Find where the given text appears and provide that cell's center as [X, Y] coordinate. 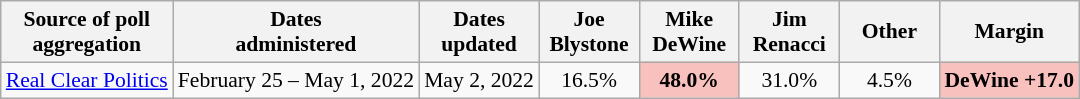
4.5% [889, 80]
Datesupdated [479, 32]
Real Clear Politics [87, 80]
48.0% [689, 80]
Margin [1009, 32]
MikeDeWine [689, 32]
16.5% [589, 80]
DeWine +17.0 [1009, 80]
February 25 – May 1, 2022 [296, 80]
31.0% [789, 80]
JimRenacci [789, 32]
Source of pollaggregation [87, 32]
May 2, 2022 [479, 80]
JoeBlystone [589, 32]
Other [889, 32]
Datesadministered [296, 32]
